Extract the [X, Y] coordinate from the center of the cell holding the provided text.  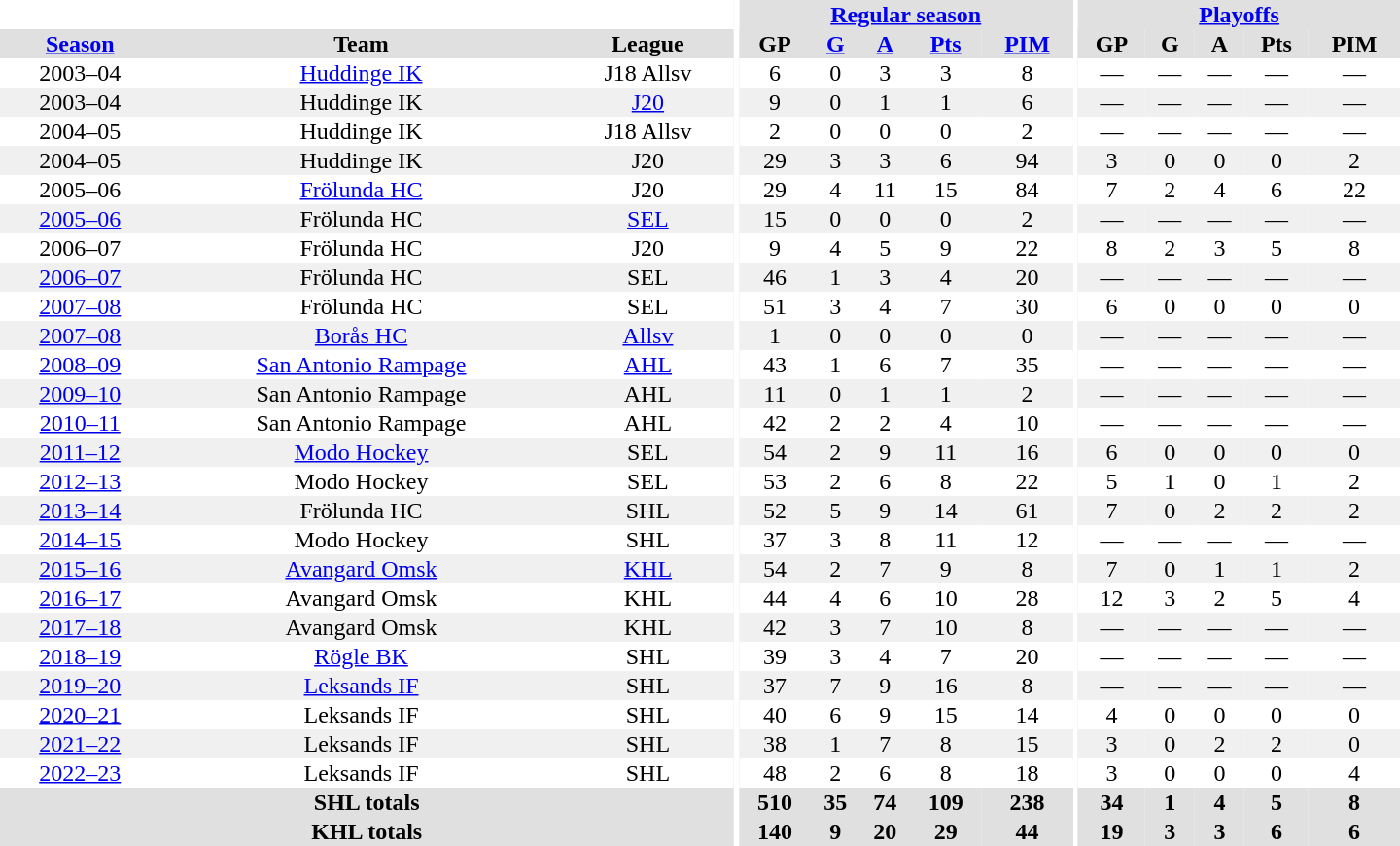
2011–12 [80, 452]
2010–11 [80, 423]
2012–13 [80, 481]
140 [775, 831]
109 [946, 802]
Team [361, 44]
2020–21 [80, 715]
39 [775, 656]
30 [1028, 306]
94 [1028, 160]
Allsv [647, 335]
34 [1112, 802]
2009–10 [80, 394]
2014–15 [80, 540]
2016–17 [80, 598]
2021–22 [80, 744]
2015–16 [80, 569]
48 [775, 773]
Playoffs [1239, 15]
510 [775, 802]
61 [1028, 511]
38 [775, 744]
84 [1028, 190]
2018–19 [80, 656]
53 [775, 481]
2008–09 [80, 365]
51 [775, 306]
2017–18 [80, 627]
Rögle BK [361, 656]
40 [775, 715]
2019–20 [80, 686]
KHL totals [367, 831]
19 [1112, 831]
SHL totals [367, 802]
Borås HC [361, 335]
74 [885, 802]
52 [775, 511]
43 [775, 365]
League [647, 44]
46 [775, 277]
Season [80, 44]
18 [1028, 773]
28 [1028, 598]
Regular season [906, 15]
2013–14 [80, 511]
2022–23 [80, 773]
238 [1028, 802]
